Scan for the cell matching the given text and deliver its [X, Y] coordinate at center. 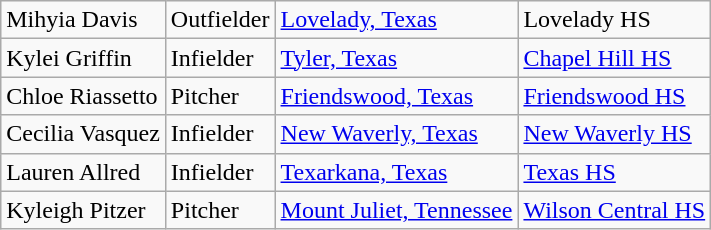
Chloe Riassetto [84, 96]
Friendswood, Texas [396, 96]
Kyleigh Pitzer [84, 210]
Friendswood HS [614, 96]
Lauren Allred [84, 172]
Lovelady, Texas [396, 20]
Texarkana, Texas [396, 172]
Mount Juliet, Tennessee [396, 210]
Wilson Central HS [614, 210]
Cecilia Vasquez [84, 134]
Chapel Hill HS [614, 58]
Mihyia Davis [84, 20]
Kylei Griffin [84, 58]
Tyler, Texas [396, 58]
Outfielder [220, 20]
New Waverly, Texas [396, 134]
Texas HS [614, 172]
Lovelady HS [614, 20]
New Waverly HS [614, 134]
